Pinpoint the cell where the given text exists, returning its (x, y) midpoint coordinate. 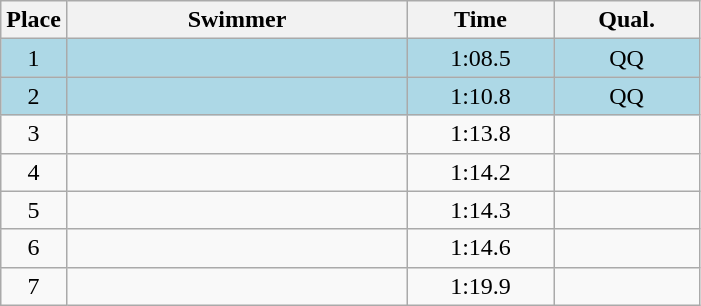
Time (481, 20)
5 (34, 210)
1:08.5 (481, 58)
Swimmer (236, 20)
1:14.6 (481, 248)
1:14.3 (481, 210)
1:13.8 (481, 134)
6 (34, 248)
Qual. (627, 20)
1:10.8 (481, 96)
1 (34, 58)
Place (34, 20)
4 (34, 172)
3 (34, 134)
2 (34, 96)
7 (34, 286)
1:14.2 (481, 172)
1:19.9 (481, 286)
